Pinpoint the cell where the given text exists, returning its [x, y] midpoint coordinate. 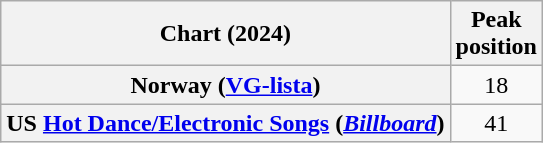
Norway (VG-lista) [226, 85]
41 [496, 123]
18 [496, 85]
Chart (2024) [226, 34]
Peakposition [496, 34]
US Hot Dance/Electronic Songs (Billboard) [226, 123]
